For the text-containing cell, return its midpoint in (x, y) coordinate format. 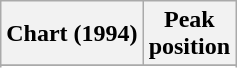
Peak position (189, 34)
Chart (1994) (72, 34)
